Search for the cell housing the specified text and yield its (X, Y) center coordinate. 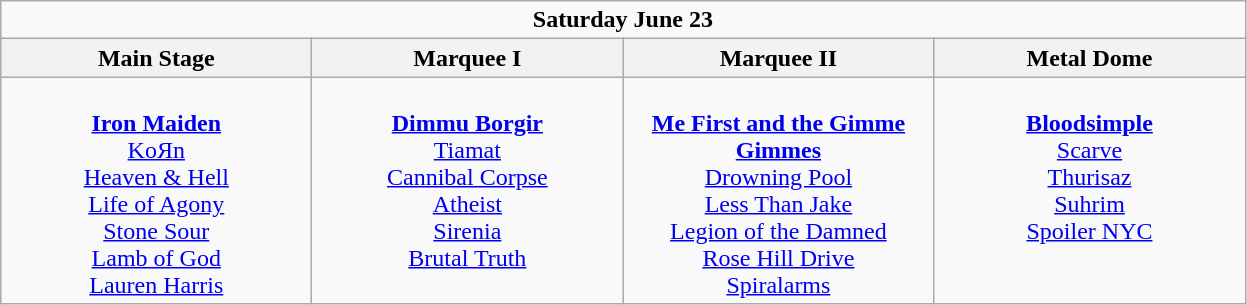
Bloodsimple Scarve Thurisaz Suhrim Spoiler NYC (1090, 190)
Me First and the Gimme Gimmes Drowning Pool Less Than Jake Legion of the Damned Rose Hill Drive Spiralarms (778, 190)
Metal Dome (1090, 58)
Main Stage (156, 58)
Iron Maiden KoЯn Heaven & Hell Life of Agony Stone Sour Lamb of God Lauren Harris (156, 190)
Marquee II (778, 58)
Dimmu Borgir Tiamat Cannibal Corpse Atheist Sirenia Brutal Truth (468, 190)
Saturday June 23 (623, 20)
Marquee I (468, 58)
